Scan for the cell matching the given text and deliver its [X, Y] coordinate at center. 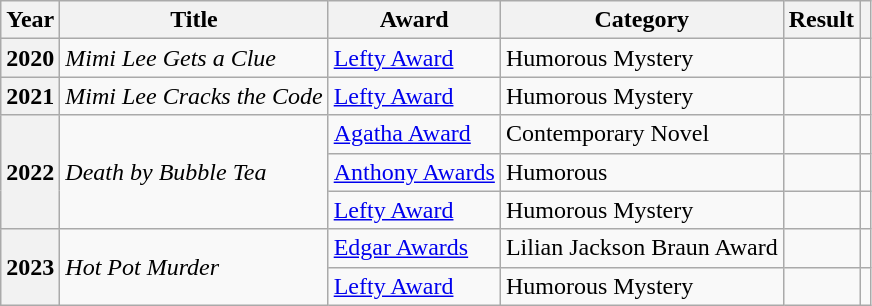
Contemporary Novel [642, 134]
2023 [30, 267]
Anthony Awards [414, 172]
Category [642, 20]
Hot Pot Murder [194, 267]
Humorous [642, 172]
Death by Bubble Tea [194, 172]
Award [414, 20]
2020 [30, 58]
Result [821, 20]
Edgar Awards [414, 248]
Title [194, 20]
2022 [30, 172]
Lilian Jackson Braun Award [642, 248]
Year [30, 20]
Agatha Award [414, 134]
Mimi Lee Cracks the Code [194, 96]
2021 [30, 96]
Mimi Lee Gets a Clue [194, 58]
